Detect which cell encompasses the target text, then output its [X, Y] center coordinate. 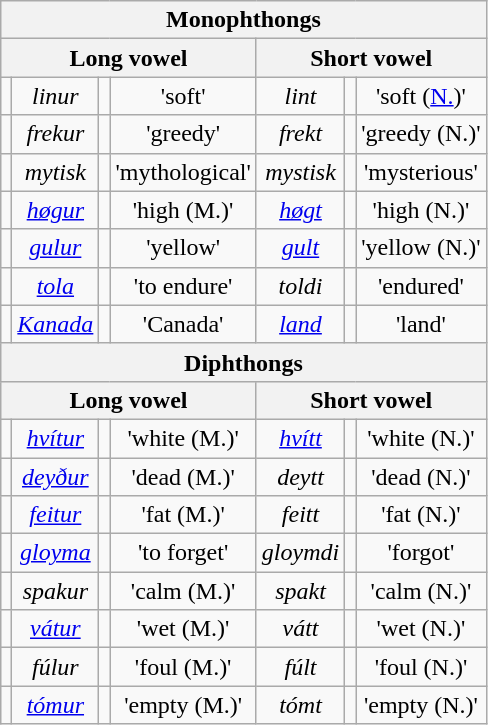
'foul (M.)' [183, 667]
Monophthongs [244, 20]
gult [300, 248]
'calm (N.)' [421, 591]
'foul (N.)' [421, 667]
Diphthongs [244, 362]
'empty (M.)' [183, 705]
tola [56, 286]
'white (M.)' [183, 438]
mystisk [300, 172]
'fat (N.)' [421, 515]
'forgot' [421, 553]
'fat (M.)' [183, 515]
'soft (N.)' [421, 96]
'mysterious' [421, 172]
mytisk [56, 172]
spakur [56, 591]
vátt [300, 629]
deyður [56, 477]
'high (M.)' [183, 210]
fúlt [300, 667]
'land' [421, 324]
'high (N.)' [421, 210]
'empty (N.)' [421, 705]
feitt [300, 515]
toldi [300, 286]
tómt [300, 705]
'greedy (N.)' [421, 134]
land [300, 324]
'endured' [421, 286]
hvítur [56, 438]
'to forget' [183, 553]
'soft' [183, 96]
'greedy' [183, 134]
'mythological' [183, 172]
spakt [300, 591]
feitur [56, 515]
fúlur [56, 667]
'wet (M.)' [183, 629]
'dead (N.)' [421, 477]
'Canada' [183, 324]
høgt [300, 210]
gloymdi [300, 553]
deytt [300, 477]
høgur [56, 210]
'yellow (N.)' [421, 248]
'white (N.)' [421, 438]
hvítt [300, 438]
gloyma [56, 553]
'wet (N.)' [421, 629]
'dead (M.)' [183, 477]
'to endure' [183, 286]
frekt [300, 134]
frekur [56, 134]
lint [300, 96]
tómur [56, 705]
gulur [56, 248]
linur [56, 96]
'yellow' [183, 248]
vátur [56, 629]
'calm (M.)' [183, 591]
Kanada [56, 324]
